From the cell containing the given text, extract its center point as [X, Y] coordinate. 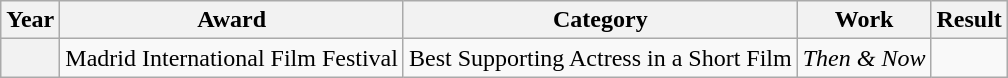
Work [864, 20]
Year [30, 20]
Madrid International Film Festival [232, 58]
Award [232, 20]
Result [969, 20]
Then & Now [864, 58]
Category [600, 20]
Best Supporting Actress in a Short Film [600, 58]
